Extract the (X, Y) coordinate from the center of the cell holding the provided text.  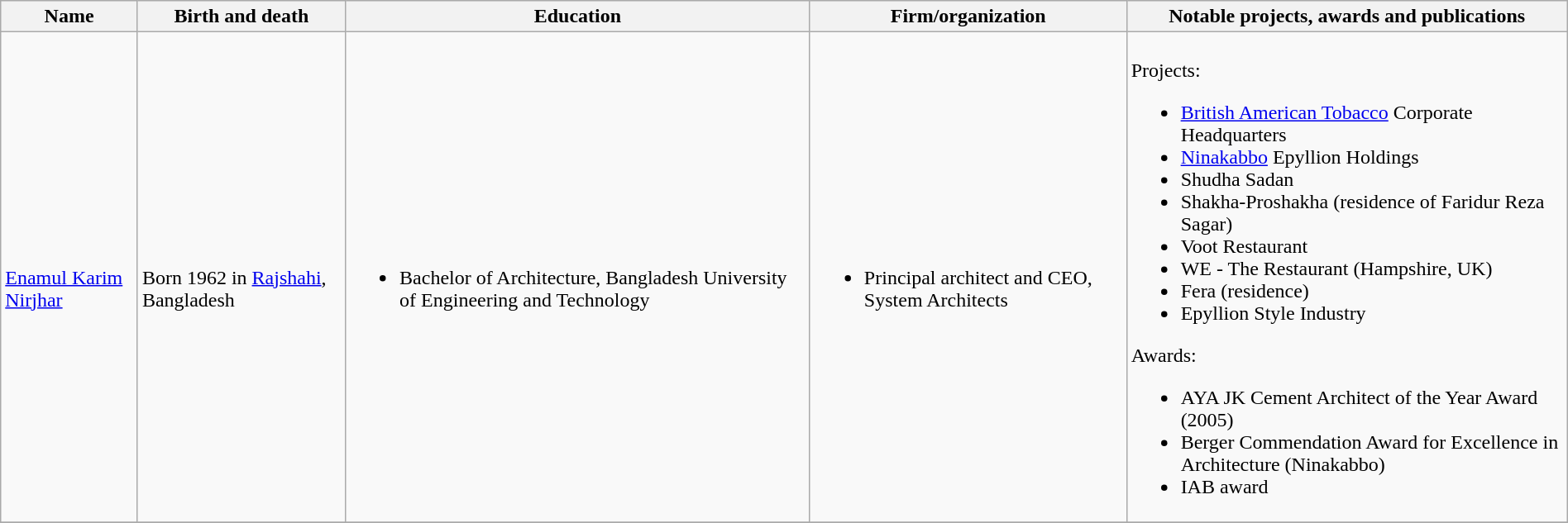
Enamul Karim Nirjhar (69, 278)
Notable projects, awards and publications (1346, 17)
Principal architect and CEO, System Architects (968, 278)
Born 1962 in Rajshahi, Bangladesh (241, 278)
Bachelor of Architecture, Bangladesh University of Engineering and Technology (578, 278)
Education (578, 17)
Birth and death (241, 17)
Name (69, 17)
Firm/organization (968, 17)
